Locate the cell with the specified text and output its (X, Y) center coordinate. 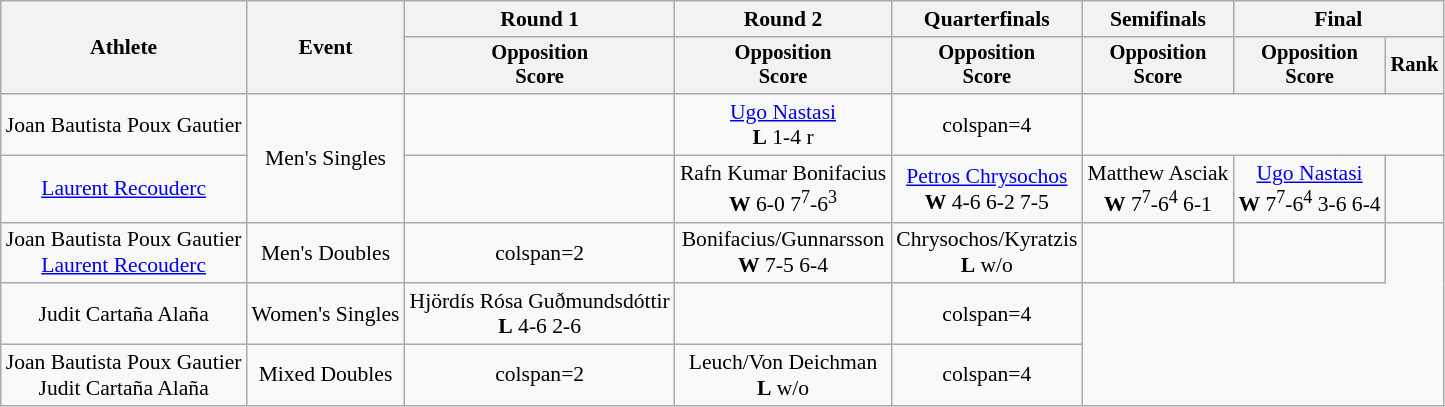
Quarterfinals (986, 19)
Bonifacius/Gunnarsson W 7-5 6-4 (783, 252)
Men's Doubles (325, 252)
Judit Cartaña Alaña (124, 314)
Women's Singles (325, 314)
Joan Bautista Poux Gautier (124, 124)
Ugo Nastasi L 1-4 r (783, 124)
Petros Chrysochos W 4-6 6-2 7-5 (986, 190)
Hjördís Rósa Guðmundsdóttir L 4-6 2-6 (539, 314)
Round 1 (539, 19)
Joan Bautista Poux GautierLaurent Recouderc (124, 252)
Event (325, 48)
Round 2 (783, 19)
Chrysochos/Kyratzis L w/o (986, 252)
Mixed Doubles (325, 376)
Ugo Nastasi W 77-64 3-6 6-4 (1309, 190)
Rafn Kumar Bonifacius W 6-0 77-63 (783, 190)
Joan Bautista Poux GautierJudit Cartaña Alaña (124, 376)
Rank (1415, 66)
Semifinals (1158, 19)
Leuch/Von Deichman L w/o (783, 376)
Final (1338, 19)
Men's Singles (325, 158)
Matthew Asciak W 77-64 6-1 (1158, 190)
Laurent Recouderc (124, 190)
Athlete (124, 48)
